Detect which cell encompasses the target text, then output its (x, y) center coordinate. 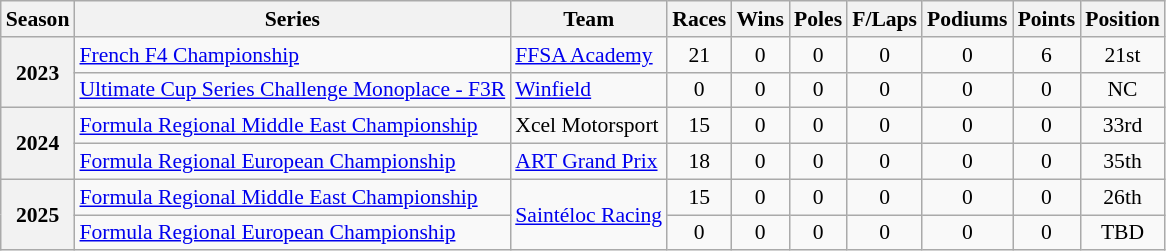
Position (1122, 19)
2023 (38, 72)
F/Laps (884, 19)
Podiums (968, 19)
2025 (38, 214)
Ultimate Cup Series Challenge Monoplace - F3R (292, 90)
2024 (38, 144)
French F4 Championship (292, 55)
Winfield (588, 90)
21 (699, 55)
Races (699, 19)
Saintéloc Racing (588, 214)
TBD (1122, 233)
Series (292, 19)
Wins (760, 19)
NC (1122, 90)
Poles (818, 19)
Xcel Motorsport (588, 126)
33rd (1122, 126)
ART Grand Prix (588, 162)
21st (1122, 55)
18 (699, 162)
26th (1122, 197)
Team (588, 19)
35th (1122, 162)
Season (38, 19)
Points (1047, 19)
FFSA Academy (588, 55)
6 (1047, 55)
